Pinpoint the cell where the given text exists, returning its [X, Y] midpoint coordinate. 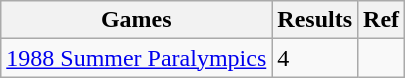
Results [315, 20]
4 [315, 58]
1988 Summer Paralympics [136, 58]
Ref [382, 20]
Games [136, 20]
